Locate the cell with the specified text and output its (x, y) center coordinate. 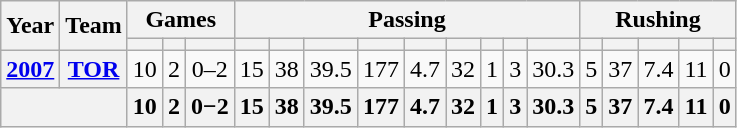
0–2 (210, 69)
Team (94, 26)
Rushing (658, 20)
TOR (94, 69)
Passing (407, 20)
0−2 (210, 107)
2007 (30, 69)
Year (30, 26)
Games (180, 20)
